For the text-containing cell, return its midpoint in (x, y) coordinate format. 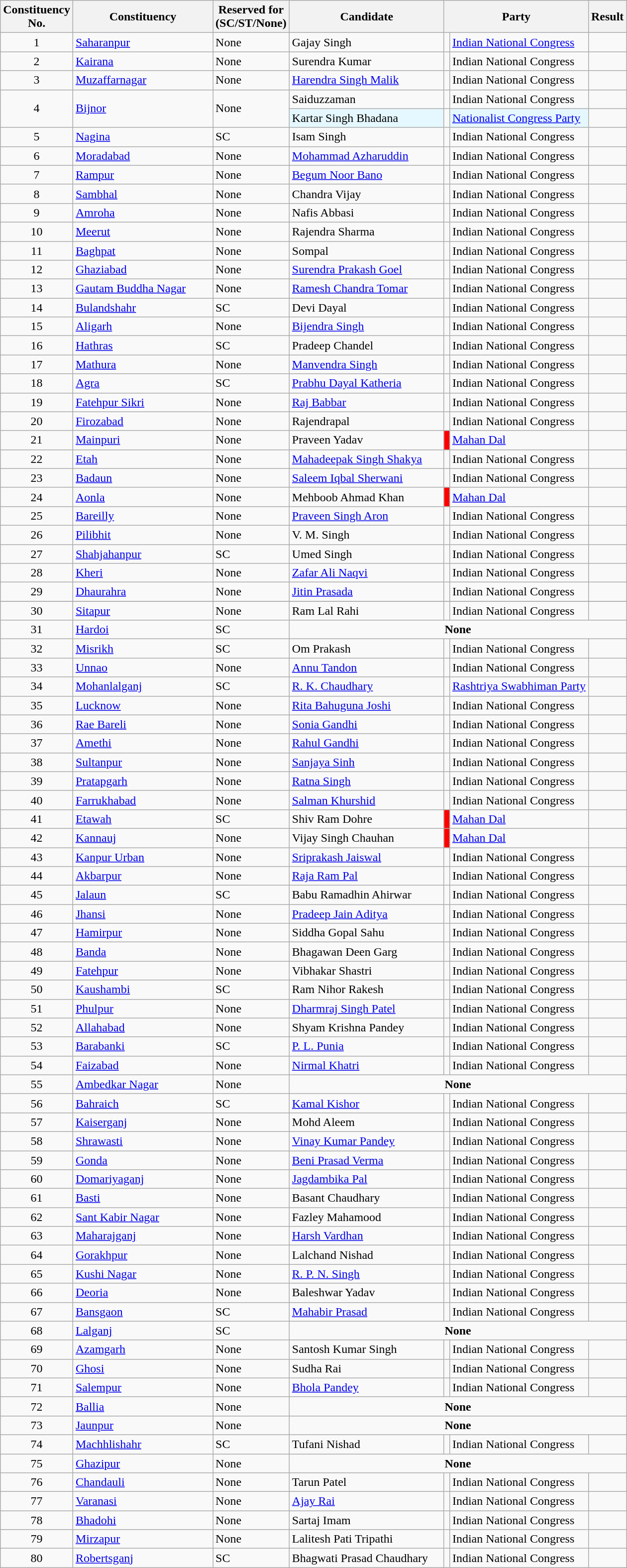
Pratapgarh (142, 781)
41 (37, 819)
37 (37, 743)
Raj Babbar (366, 402)
Chandra Vijay (366, 194)
Surendra Kumar (366, 61)
19 (37, 402)
Jagdambika Pal (366, 1179)
Kheri (142, 573)
48 (37, 952)
73 (37, 1425)
36 (37, 724)
Begum Noor Bano (366, 175)
Ajay Rai (366, 1501)
Etawah (142, 819)
Manvendra Singh (366, 364)
Constituency (142, 17)
Shahjahanpur (142, 554)
Banda (142, 952)
Sant Kabir Nagar (142, 1217)
Tarun Patel (366, 1482)
74 (37, 1444)
Sartaj Imam (366, 1520)
Harendra Singh Malik (366, 80)
Basti (142, 1198)
16 (37, 345)
Gonda (142, 1160)
72 (37, 1406)
Santosh Kumar Singh (366, 1349)
Shrawasti (142, 1141)
Barabanki (142, 1046)
9 (37, 213)
Sudha Rai (366, 1368)
Jhansi (142, 914)
35 (37, 705)
20 (37, 421)
Kanpur Urban (142, 857)
62 (37, 1217)
15 (37, 327)
71 (37, 1387)
Vijay Singh Chauhan (366, 838)
Gautam Buddha Nagar (142, 289)
Nationalist Congress Party (519, 118)
Hamirpur (142, 933)
33 (37, 668)
Gajay Singh (366, 42)
Sultanpur (142, 762)
Allahabad (142, 1027)
Robertsganj (142, 1558)
Baghpat (142, 250)
59 (37, 1160)
11 (37, 250)
26 (37, 535)
Ramesh Chandra Tomar (366, 289)
Raja Ram Pal (366, 876)
Rampur (142, 175)
Sonia Gandhi (366, 724)
Reserved for(SC/ST/None) (251, 17)
Ghazipur (142, 1463)
Om Prakash (366, 649)
Ram Lal Rahi (366, 611)
Salempur (142, 1387)
79 (37, 1539)
Isam Singh (366, 137)
66 (37, 1293)
Chandauli (142, 1482)
Sanjaya Sinh (366, 762)
Jalaun (142, 895)
Faizabad (142, 1065)
Deoria (142, 1293)
Surendra Prakash Goel (366, 270)
Muzaffarnagar (142, 80)
Kannauj (142, 838)
7 (37, 175)
69 (37, 1349)
77 (37, 1501)
Salman Khurshid (366, 800)
Meerut (142, 231)
R. K. Chaudhary (366, 686)
56 (37, 1103)
Prabhu Dayal Katheria (366, 383)
Fatehpur Sikri (142, 402)
Beni Prasad Verma (366, 1160)
Lalitesh Pati Tripathi (366, 1539)
42 (37, 838)
Kairana (142, 61)
58 (37, 1141)
55 (37, 1084)
Farrukhabad (142, 800)
47 (37, 933)
Akbarpur (142, 876)
Praveen Yadav (366, 440)
52 (37, 1027)
Mirzapur (142, 1539)
Mahabir Prasad (366, 1312)
Umed Singh (366, 554)
Mohammad Azharuddin (366, 156)
61 (37, 1198)
Praveen Singh Aron (366, 516)
Mahadeepak Singh Shakya (366, 459)
68 (37, 1331)
Kaiserganj (142, 1122)
14 (37, 308)
Gorakhpur (142, 1255)
28 (37, 573)
65 (37, 1274)
63 (37, 1236)
Saiduzzaman (366, 99)
Pradeep Chandel (366, 345)
Bahraich (142, 1103)
Babu Ramadhin Ahirwar (366, 895)
Mehboob Ahmad Khan (366, 497)
Nagina (142, 137)
Nafis Abbasi (366, 213)
Shyam Krishna Pandey (366, 1027)
1 (37, 42)
22 (37, 459)
Nirmal Khatri (366, 1065)
Basant Chaudhary (366, 1198)
Rajendra Sharma (366, 231)
V. M. Singh (366, 535)
4 (37, 109)
Lalganj (142, 1331)
Bhagwati Prasad Chaudhary (366, 1558)
Rashtriya Swabhiman Party (519, 686)
Domariyaganj (142, 1179)
2 (37, 61)
Pilibhit (142, 535)
Hathras (142, 345)
Shiv Ram Dohre (366, 819)
64 (37, 1255)
Machhlishahr (142, 1444)
40 (37, 800)
Ambedkar Nagar (142, 1084)
Pradeep Jain Aditya (366, 914)
75 (37, 1463)
Mainpuri (142, 440)
Bareilly (142, 516)
Badaun (142, 478)
Kushi Nagar (142, 1274)
Devi Dayal (366, 308)
13 (37, 289)
50 (37, 990)
80 (37, 1558)
Hardoi (142, 630)
Azamgarh (142, 1349)
70 (37, 1368)
Rita Bahuguna Joshi (366, 705)
Lalchand Nishad (366, 1255)
Phulpur (142, 1008)
5 (37, 137)
Misrikh (142, 649)
25 (37, 516)
Saleem Iqbal Sherwani (366, 478)
60 (37, 1179)
Fatehpur (142, 971)
Vinay Kumar Pandey (366, 1141)
Bijnor (142, 109)
Fazley Mahamood (366, 1217)
78 (37, 1520)
Kartar Singh Bhadana (366, 118)
Ghosi (142, 1368)
24 (37, 497)
Aonla (142, 497)
Kamal Kishor (366, 1103)
Constituency No. (37, 17)
Dhaurahra (142, 592)
8 (37, 194)
54 (37, 1065)
30 (37, 611)
Mohanlalganj (142, 686)
Annu Tandon (366, 668)
Lucknow (142, 705)
17 (37, 364)
Bulandshahr (142, 308)
Bhagawan Deen Garg (366, 952)
46 (37, 914)
Saharanpur (142, 42)
Aligarh (142, 327)
Amroha (142, 213)
Zafar Ali Naqvi (366, 573)
Tufani Nishad (366, 1444)
29 (37, 592)
32 (37, 649)
Candidate (366, 17)
3 (37, 80)
Sitapur (142, 611)
R. P. N. Singh (366, 1274)
Etah (142, 459)
27 (37, 554)
Agra (142, 383)
43 (37, 857)
Moradabad (142, 156)
Rae Bareli (142, 724)
34 (37, 686)
21 (37, 440)
Ratna Singh (366, 781)
Varanasi (142, 1501)
10 (37, 231)
Amethi (142, 743)
Kaushambi (142, 990)
Firozabad (142, 421)
Jaunpur (142, 1425)
Rajendrapal (366, 421)
Ghaziabad (142, 270)
57 (37, 1122)
Sambhal (142, 194)
Harsh Vardhan (366, 1236)
Party (516, 17)
Maharajganj (142, 1236)
Dharmraj Singh Patel (366, 1008)
39 (37, 781)
Mohd Aleem (366, 1122)
Unnao (142, 668)
Bijendra Singh (366, 327)
Result (607, 17)
44 (37, 876)
Sriprakash Jaiswal (366, 857)
Jitin Prasada (366, 592)
12 (37, 270)
45 (37, 895)
Vibhakar Shastri (366, 971)
31 (37, 630)
Sompal (366, 250)
6 (37, 156)
Bansgaon (142, 1312)
Ram Nihor Rakesh (366, 990)
Bhola Pandey (366, 1387)
49 (37, 971)
23 (37, 478)
Ballia (142, 1406)
38 (37, 762)
76 (37, 1482)
67 (37, 1312)
Mathura (142, 364)
51 (37, 1008)
18 (37, 383)
P. L. Punia (366, 1046)
Siddha Gopal Sahu (366, 933)
53 (37, 1046)
Rahul Gandhi (366, 743)
Baleshwar Yadav (366, 1293)
Bhadohi (142, 1520)
